Find where the given text appears and provide that cell's center as [x, y] coordinate. 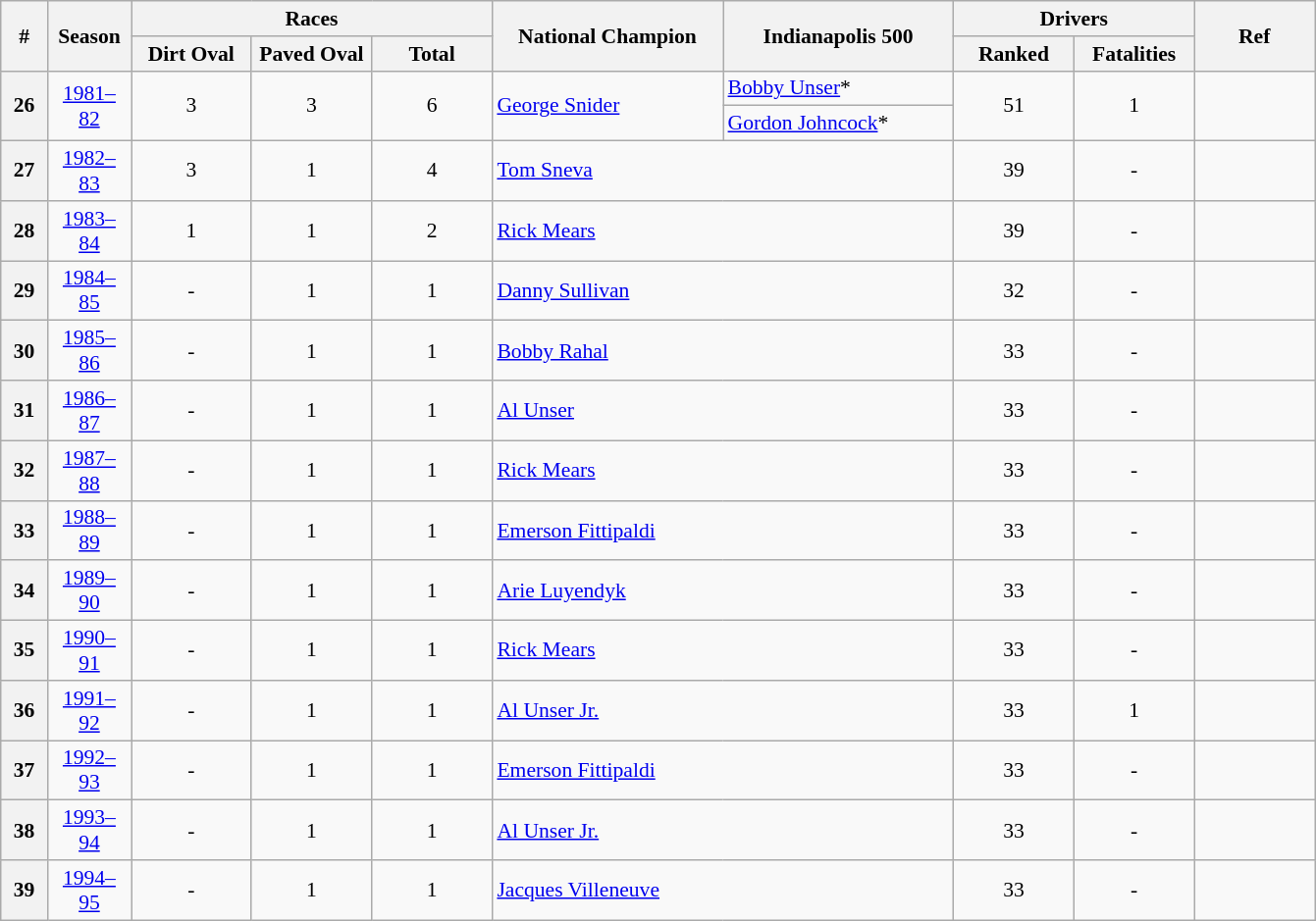
1994–95 [88, 891]
# [25, 35]
6 [432, 106]
34 [25, 590]
30 [25, 351]
Fatalities [1134, 54]
Bobby Unser* [838, 88]
Season [88, 35]
Jacques Villeneuve [722, 891]
Paved Oval [312, 54]
Races [312, 19]
1982–83 [88, 171]
4 [432, 171]
1990–91 [88, 651]
38 [25, 830]
1985–86 [88, 351]
Indianapolis 500 [838, 35]
1988–89 [88, 530]
1981–82 [88, 106]
36 [25, 710]
35 [25, 651]
Bobby Rahal [722, 351]
28 [25, 231]
1991–92 [88, 710]
Total [432, 54]
1992–93 [88, 771]
2 [432, 231]
1984–85 [88, 290]
51 [1015, 106]
Gordon Johncock* [838, 124]
Ref [1254, 35]
Tom Sneva [722, 171]
Arie Luyendyk [722, 590]
National Champion [606, 35]
1987–88 [88, 471]
37 [25, 771]
1986–87 [88, 410]
1983–84 [88, 231]
Ranked [1015, 54]
1989–90 [88, 590]
31 [25, 410]
Danny Sullivan [722, 290]
Al Unser [722, 410]
27 [25, 171]
29 [25, 290]
Drivers [1074, 19]
Dirt Oval [192, 54]
1993–94 [88, 830]
26 [25, 106]
George Snider [606, 106]
